Pinpoint the cell where the given text exists, returning its [x, y] midpoint coordinate. 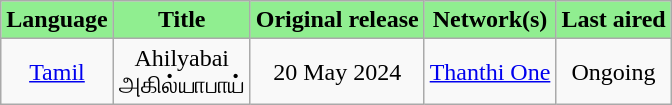
Network(s) [490, 20]
Last aired [614, 20]
Ahilyabai அகில்யாபாய் [182, 72]
Title [182, 20]
20 May 2024 [337, 72]
Tamil [57, 72]
Thanthi One [490, 72]
Ongoing [614, 72]
Language [57, 20]
Original release [337, 20]
